Return (x, y) of the center of cell containing provided text 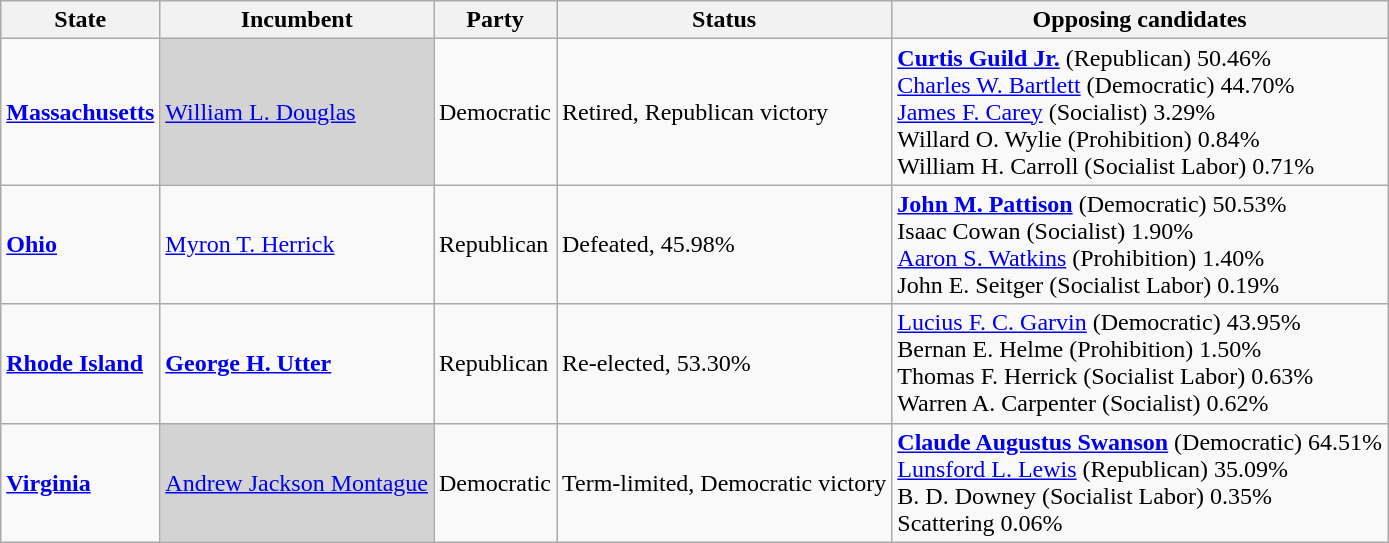
State (80, 20)
Virginia (80, 482)
Massachusetts (80, 112)
Term-limited, Democratic victory (724, 482)
Opposing candidates (1140, 20)
Andrew Jackson Montague (297, 482)
Retired, Republican victory (724, 112)
William L. Douglas (297, 112)
Incumbent (297, 20)
Party (496, 20)
George H. Utter (297, 364)
Re-elected, 53.30% (724, 364)
Rhode Island (80, 364)
Claude Augustus Swanson (Democratic) 64.51%Lunsford L. Lewis (Republican) 35.09%B. D. Downey (Socialist Labor) 0.35%Scattering 0.06% (1140, 482)
Myron T. Herrick (297, 244)
John M. Pattison (Democratic) 50.53%Isaac Cowan (Socialist) 1.90%Aaron S. Watkins (Prohibition) 1.40%John E. Seitger (Socialist Labor) 0.19% (1140, 244)
Status (724, 20)
Ohio (80, 244)
Defeated, 45.98% (724, 244)
